Return (X, Y) of the center of cell containing provided text 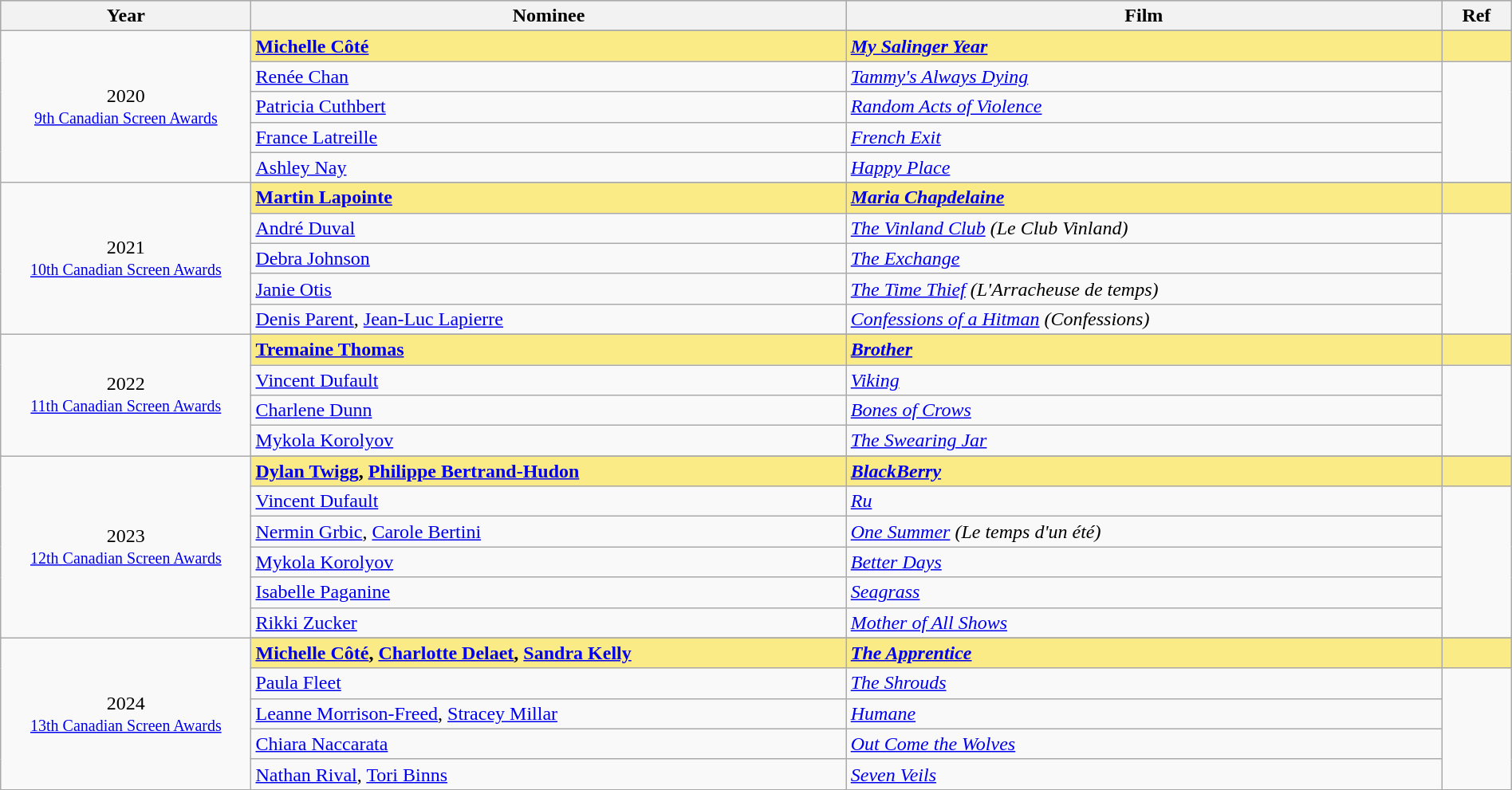
Tammy's Always Dying (1144, 77)
Seven Veils (1144, 774)
The Time Thief (L'Arracheuse de temps) (1144, 289)
Janie Otis (549, 289)
Brother (1144, 349)
2022 11th Canadian Screen Awards (126, 395)
Ref (1477, 16)
André Duval (549, 228)
Dylan Twigg, Philippe Bertrand-Hudon (549, 471)
Mother of All Shows (1144, 623)
France Latreille (549, 137)
Maria Chapdelaine (1144, 198)
Happy Place (1144, 167)
Leanne Morrison-Freed, Stracey Millar (549, 713)
The Apprentice (1144, 653)
Nominee (549, 16)
The Vinland Club (Le Club Vinland) (1144, 228)
The Swearing Jar (1144, 441)
Film (1144, 16)
Patricia Cuthbert (549, 107)
Renée Chan (549, 77)
Debra Johnson (549, 258)
Charlene Dunn (549, 411)
Nathan Rival, Tori Binns (549, 774)
Humane (1144, 713)
One Summer (Le temps d'un été) (1144, 532)
Random Acts of Violence (1144, 107)
2020 9th Canadian Screen Awards (126, 107)
Tremaine Thomas (549, 349)
BlackBerry (1144, 471)
Seagrass (1144, 592)
Year (126, 16)
Isabelle Paganine (549, 592)
2023 12th Canadian Screen Awards (126, 547)
Confessions of a Hitman (Confessions) (1144, 319)
French Exit (1144, 137)
My Salinger Year (1144, 46)
Viking (1144, 380)
Martin Lapointe (549, 198)
The Exchange (1144, 258)
2021 10th Canadian Screen Awards (126, 258)
Better Days (1144, 562)
Out Come the Wolves (1144, 744)
2024 13th Canadian Screen Awards (126, 713)
Nermin Grbic, Carole Bertini (549, 532)
Michelle Côté, Charlotte Delaet, Sandra Kelly (549, 653)
Ashley Nay (549, 167)
Rikki Zucker (549, 623)
Paula Fleet (549, 683)
Michelle Côté (549, 46)
The Shrouds (1144, 683)
Denis Parent, Jean-Luc Lapierre (549, 319)
Ru (1144, 501)
Chiara Naccarata (549, 744)
Bones of Crows (1144, 411)
